From the cell containing the given text, extract its center point as [X, Y] coordinate. 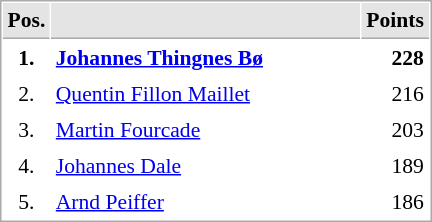
Points [396, 21]
3. [26, 129]
186 [396, 201]
Quentin Fillon Maillet [206, 93]
2. [26, 93]
4. [26, 165]
189 [396, 165]
Arnd Peiffer [206, 201]
228 [396, 57]
203 [396, 129]
1. [26, 57]
Johannes Thingnes Bø [206, 57]
5. [26, 201]
Martin Fourcade [206, 129]
Johannes Dale [206, 165]
Pos. [26, 21]
216 [396, 93]
